Extract the (X, Y) coordinate from the center of the cell holding the provided text.  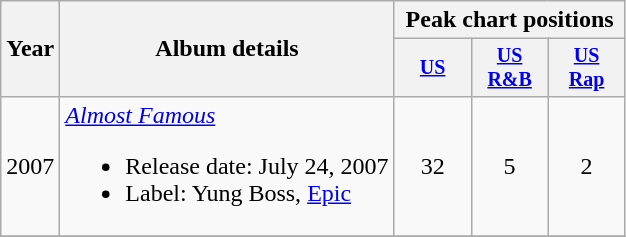
Album details (227, 49)
Peak chart positions (510, 20)
5 (510, 166)
Year (30, 49)
US (432, 68)
USR&B (510, 68)
USRap (586, 68)
32 (432, 166)
Almost FamousRelease date: July 24, 2007Label: Yung Boss, Epic (227, 166)
2007 (30, 166)
2 (586, 166)
